Determine the (X, Y) coordinate at the center of the cell enclosing the given text.  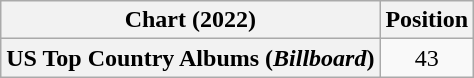
43 (427, 58)
Chart (2022) (190, 20)
Position (427, 20)
US Top Country Albums (Billboard) (190, 58)
